Find where the given text appears and provide that cell's center as [X, Y] coordinate. 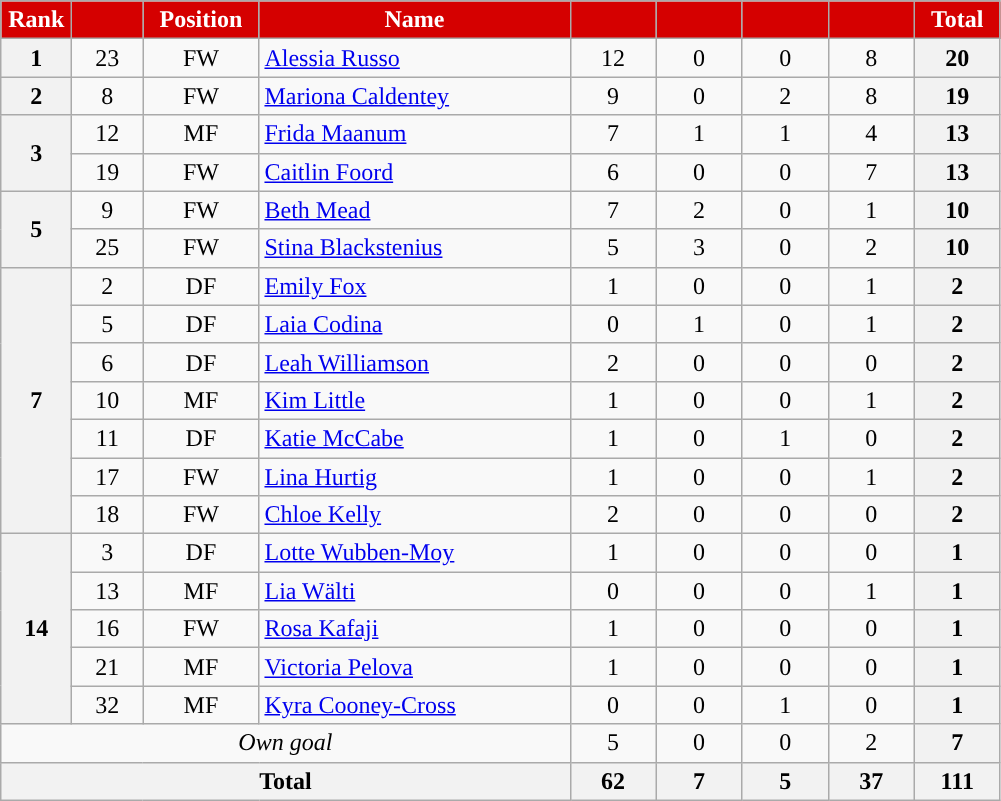
20 [957, 58]
Own goal [286, 743]
Name [414, 20]
Emily Fox [414, 286]
Victoria Pelova [414, 667]
Caitlin Foord [414, 172]
4 [871, 134]
Mariona Caldentey [414, 96]
Kyra Cooney-Cross [414, 705]
Position [201, 20]
Alessia Russo [414, 58]
Stina Blackstenius [414, 248]
Rosa Kafaji [414, 629]
Leah Williamson [414, 362]
Katie McCabe [414, 438]
23 [108, 58]
Chloe Kelly [414, 515]
Lotte Wubben-Moy [414, 553]
Kim Little [414, 400]
37 [871, 781]
14 [36, 629]
Lia Wälti [414, 591]
32 [108, 705]
Lina Hurtig [414, 477]
Beth Mead [414, 210]
18 [108, 515]
111 [957, 781]
Frida Maanum [414, 134]
62 [613, 781]
21 [108, 667]
16 [108, 629]
25 [108, 248]
11 [108, 438]
Rank [36, 20]
Laia Codina [414, 324]
17 [108, 477]
